Scan for the cell matching the given text and deliver its (X, Y) coordinate at center. 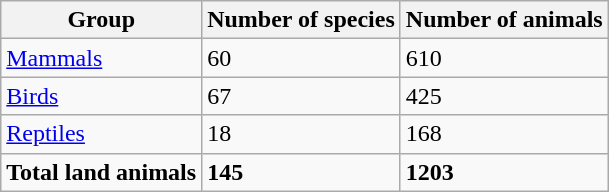
67 (302, 96)
Mammals (102, 58)
Number of species (302, 20)
60 (302, 58)
610 (504, 58)
Reptiles (102, 134)
18 (302, 134)
145 (302, 172)
1203 (504, 172)
Group (102, 20)
Number of animals (504, 20)
168 (504, 134)
425 (504, 96)
Birds (102, 96)
Total land animals (102, 172)
